Detect which cell encompasses the target text, then output its [x, y] center coordinate. 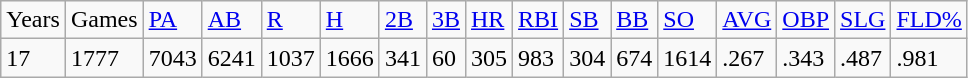
PA [172, 20]
Games [104, 20]
R [290, 20]
RBI [538, 20]
305 [488, 58]
6241 [232, 58]
.343 [806, 58]
304 [588, 58]
1777 [104, 58]
1614 [688, 58]
60 [446, 58]
.267 [747, 58]
2B [402, 20]
1666 [350, 58]
.487 [863, 58]
.981 [929, 58]
1037 [290, 58]
OBP [806, 20]
SB [588, 20]
FLD% [929, 20]
HR [488, 20]
AB [232, 20]
SO [688, 20]
AVG [747, 20]
H [350, 20]
674 [634, 58]
7043 [172, 58]
3B [446, 20]
BB [634, 20]
983 [538, 58]
341 [402, 58]
SLG [863, 20]
Years [34, 20]
17 [34, 58]
